Return (x, y) of the center of cell containing provided text 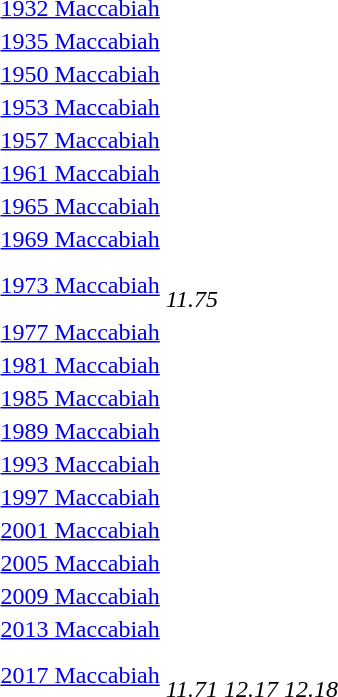
11.75 (192, 286)
